Output the (X, Y) coordinate of the center of the cell containing the given text.  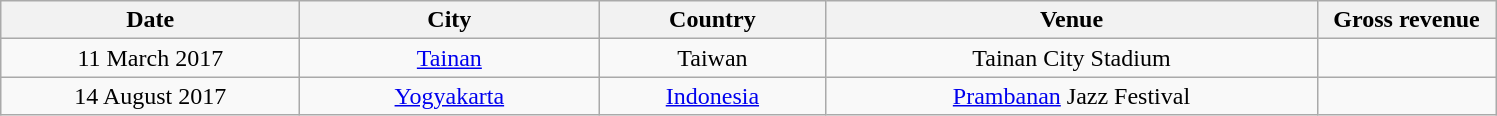
Taiwan (712, 58)
Date (150, 20)
14 August 2017 (150, 96)
Indonesia (712, 96)
Yogyakarta (450, 96)
City (450, 20)
Gross revenue (1406, 20)
Tainan City Stadium (1072, 58)
Venue (1072, 20)
Tainan (450, 58)
Country (712, 20)
Prambanan Jazz Festival (1072, 96)
11 March 2017 (150, 58)
